Extract the (x, y) coordinate from the center of the cell holding the provided text.  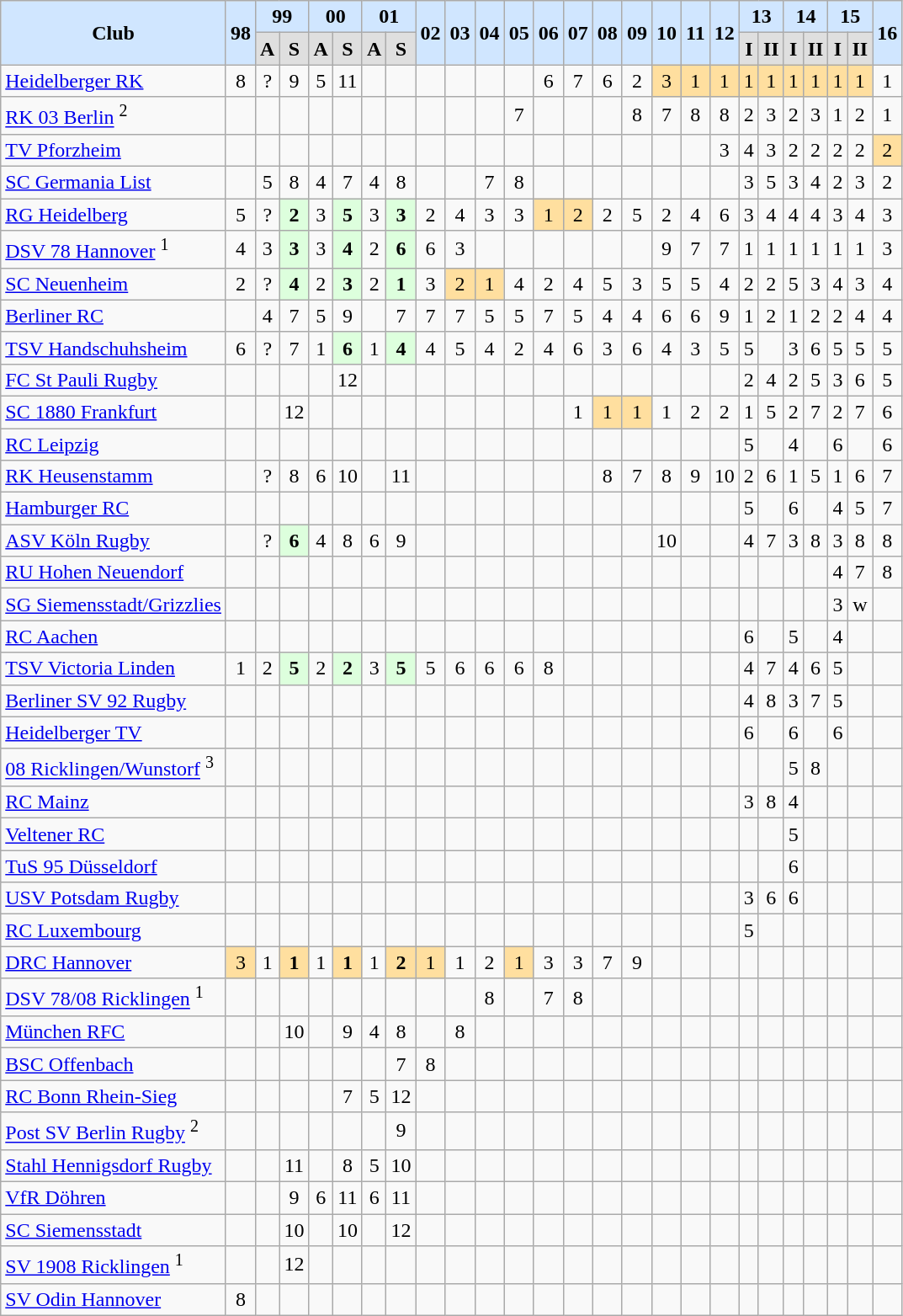
USV Potsdam Rugby (114, 898)
RC Aachen (114, 637)
14 (806, 17)
08 (608, 33)
SC Germania List (114, 183)
DRC Hannover (114, 962)
02 (431, 33)
ASV Köln Rugby (114, 541)
Stahl Hennigsdorf Rugby (114, 1165)
SC Siemensstadt (114, 1230)
TuS 95 Düsseldorf (114, 866)
München RFC (114, 1032)
BSC Offenbach (114, 1064)
VfR Döhren (114, 1197)
SC Neuenheim (114, 284)
09 (636, 33)
00 (335, 17)
Berliner SV 92 Rugby (114, 701)
03 (459, 33)
RC Bonn Rhein-Sieg (114, 1096)
SC 1880 Frankfurt (114, 412)
Hamburger RC (114, 509)
Post SV Berlin Rugby 2 (114, 1132)
RK 03 Berlin 2 (114, 116)
Veltener RC (114, 834)
RU Hohen Neuendorf (114, 573)
SG Siemensstadt/Grizzlies (114, 605)
DSV 78 Hannover 1 (114, 249)
TSV Handschuhsheim (114, 348)
FC St Pauli Rugby (114, 380)
SV 1908 Ricklingen 1 (114, 1265)
Heidelberger RK (114, 81)
Berliner RC (114, 316)
RC Mainz (114, 802)
RK Heusenstamm (114, 477)
08 Ricklingen/Wunstorf 3 (114, 768)
SV Odin Hannover (114, 1299)
TSV Victoria Linden (114, 669)
RC Luxembourg (114, 930)
98 (241, 33)
05 (518, 33)
16 (887, 33)
Club (114, 33)
w (860, 605)
RG Heidelberg (114, 215)
06 (549, 33)
13 (761, 17)
RC Leipzig (114, 445)
Heidelberger TV (114, 733)
07 (577, 33)
15 (850, 17)
99 (283, 17)
DSV 78/08 Ricklingen 1 (114, 997)
TV Pforzheim (114, 150)
04 (490, 33)
01 (389, 17)
